Output the (x, y) coordinate of the center of the cell containing the given text.  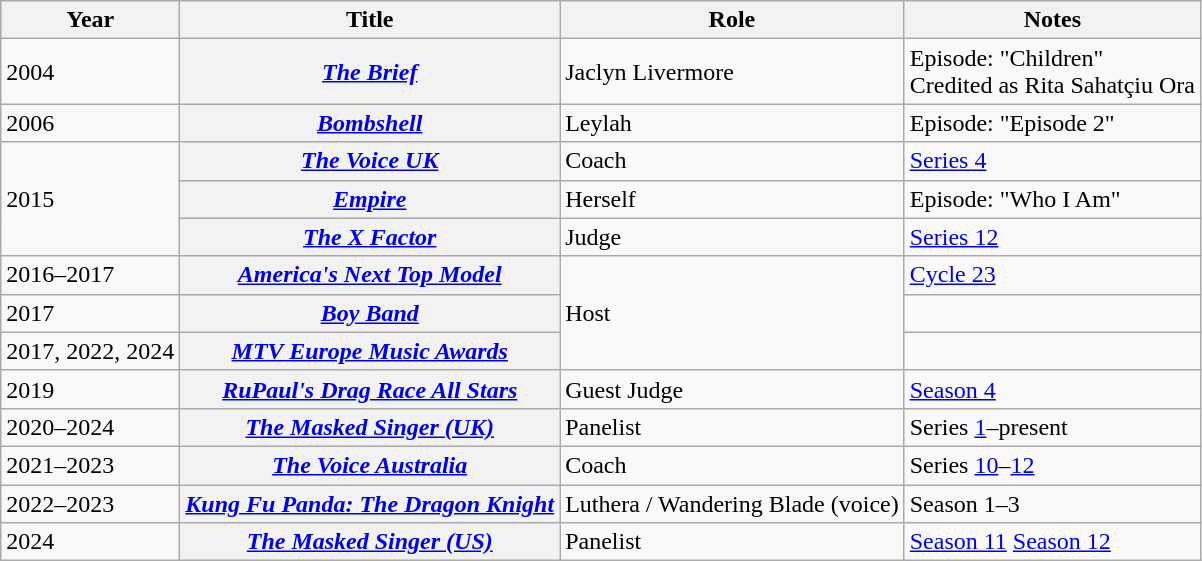
Title (370, 20)
The Brief (370, 72)
Episode: "Children"Credited as Rita Sahatçiu Ora (1052, 72)
Episode: "Who I Am" (1052, 199)
The X Factor (370, 237)
Series 12 (1052, 237)
Host (732, 313)
The Voice Australia (370, 465)
Year (90, 20)
2004 (90, 72)
Leylah (732, 123)
Season 4 (1052, 389)
2017, 2022, 2024 (90, 351)
Luthera / Wandering Blade (voice) (732, 503)
Episode: "Episode 2" (1052, 123)
2022–2023 (90, 503)
2016–2017 (90, 275)
Notes (1052, 20)
The Masked Singer (US) (370, 542)
Series 10–12 (1052, 465)
2017 (90, 313)
The Masked Singer (UK) (370, 427)
The Voice UK (370, 161)
2021–2023 (90, 465)
2019 (90, 389)
Season 11 Season 12 (1052, 542)
Cycle 23 (1052, 275)
Boy Band (370, 313)
Role (732, 20)
2015 (90, 199)
America's Next Top Model (370, 275)
Series 1–present (1052, 427)
Series 4 (1052, 161)
2020–2024 (90, 427)
Judge (732, 237)
Empire (370, 199)
Guest Judge (732, 389)
Herself (732, 199)
RuPaul's Drag Race All Stars (370, 389)
2024 (90, 542)
2006 (90, 123)
Kung Fu Panda: The Dragon Knight (370, 503)
MTV Europe Music Awards (370, 351)
Season 1–3 (1052, 503)
Jaclyn Livermore (732, 72)
Bombshell (370, 123)
